Pinpoint the cell where the given text exists, returning its (X, Y) midpoint coordinate. 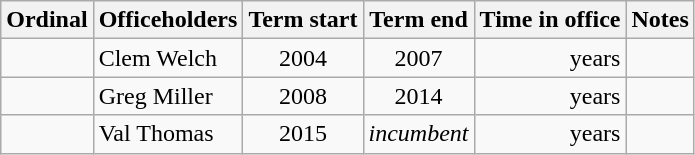
2015 (303, 134)
Greg Miller (168, 96)
Officeholders (168, 20)
Time in office (550, 20)
Term end (418, 20)
Ordinal (47, 20)
Val Thomas (168, 134)
Clem Welch (168, 58)
2008 (303, 96)
2007 (418, 58)
2014 (418, 96)
Notes (660, 20)
incumbent (418, 134)
2004 (303, 58)
Term start (303, 20)
